Locate the cell with the specified text and output its (x, y) center coordinate. 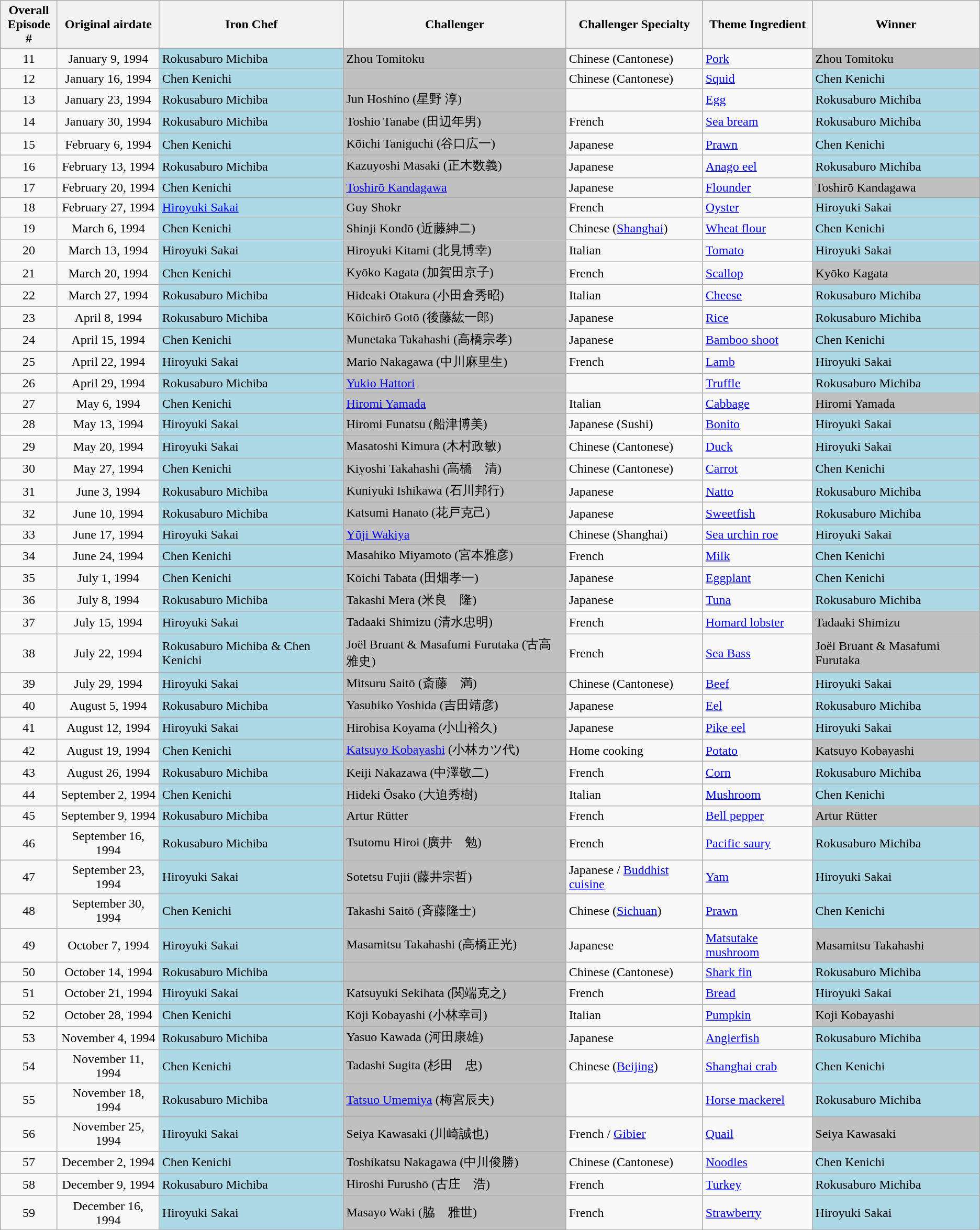
September 23, 1994 (108, 877)
Kazuyoshi Masaki (正木数義) (454, 166)
Katsumi Hanato (花戸克己) (454, 514)
Flounder (758, 187)
December 16, 1994 (108, 1212)
February 6, 1994 (108, 144)
October 28, 1994 (108, 1015)
Challenger Specialty (634, 25)
January 16, 1994 (108, 79)
17 (29, 187)
Guy Shokr (454, 207)
December 9, 1994 (108, 1185)
May 13, 1994 (108, 424)
June 3, 1994 (108, 491)
Duck (758, 447)
46 (29, 843)
Toshio Tanabe (田辺年男) (454, 122)
Chinese (Beijing) (634, 1066)
Yasuhiko Yoshida (吉田靖彦) (454, 706)
18 (29, 207)
March 27, 1994 (108, 295)
Masatoshi Kimura (木村政敏) (454, 447)
September 16, 1994 (108, 843)
Sotetsu Fujii (藤井宗哲) (454, 877)
Mitsuru Saitō (斎藤 満) (454, 684)
Potato (758, 751)
27 (29, 403)
Lamb (758, 362)
Pork (758, 59)
October 7, 1994 (108, 945)
Egg (758, 99)
July 29, 1994 (108, 684)
37 (29, 623)
Rice (758, 318)
August 12, 1994 (108, 729)
Joël Bruant & Masafumi Furutaka (古高雅史) (454, 653)
Pike eel (758, 729)
February 13, 1994 (108, 166)
Iron Chef (251, 25)
Tatsuo Umemiya (梅宮辰夫) (454, 1100)
October 21, 1994 (108, 993)
Sweetfish (758, 514)
January 23, 1994 (108, 99)
Kōji Kobayashi (小林幸司) (454, 1015)
49 (29, 945)
OverallEpisode # (29, 25)
Munetaka Takahashi (高橋宗孝) (454, 340)
Anglerfish (758, 1037)
36 (29, 600)
Rokusaburo Michiba & Chen Kenichi (251, 653)
Mushroom (758, 795)
Challenger (454, 25)
Bread (758, 993)
48 (29, 911)
44 (29, 795)
Beef (758, 684)
31 (29, 491)
Pacific saury (758, 843)
Anago eel (758, 166)
Japanese (Sushi) (634, 424)
Kōichirō Gotō (後藤紘一郎) (454, 318)
Strawberry (758, 1212)
Kōichi Taniguchi (谷口広一) (454, 144)
13 (29, 99)
March 13, 1994 (108, 251)
Tsutomu Hiroi (廣井 勉) (454, 843)
March 20, 1994 (108, 273)
September 30, 1994 (108, 911)
Matsutake mushroom (758, 945)
July 8, 1994 (108, 600)
20 (29, 251)
November 4, 1994 (108, 1037)
29 (29, 447)
Hiroyuki Kitami (北見博幸) (454, 251)
Homard lobster (758, 623)
26 (29, 383)
Seiya Kawasaki (896, 1134)
Sea bream (758, 122)
24 (29, 340)
Winner (896, 25)
Squid (758, 79)
38 (29, 653)
41 (29, 729)
Oyster (758, 207)
11 (29, 59)
Mario Nakagawa (中川麻里生) (454, 362)
Katsuyo Kobayashi (896, 751)
47 (29, 877)
Pumpkin (758, 1015)
33 (29, 534)
April 8, 1994 (108, 318)
Sea Bass (758, 653)
Scallop (758, 273)
22 (29, 295)
Theme Ingredient (758, 25)
43 (29, 773)
28 (29, 424)
53 (29, 1037)
February 20, 1994 (108, 187)
58 (29, 1185)
January 30, 1994 (108, 122)
Bonito (758, 424)
December 2, 1994 (108, 1162)
Masayo Waki (脇 雅世) (454, 1212)
January 9, 1994 (108, 59)
Shark fin (758, 972)
16 (29, 166)
Natto (758, 491)
August 5, 1994 (108, 706)
50 (29, 972)
Hideaki Otakura (小田倉秀昭) (454, 295)
November 25, 1994 (108, 1134)
June 24, 1994 (108, 556)
32 (29, 514)
April 22, 1994 (108, 362)
November 18, 1994 (108, 1100)
Jun Hoshino (星野 淳) (454, 99)
14 (29, 122)
Toshikatsu Nakagawa (中川俊勝) (454, 1162)
Eel (758, 706)
21 (29, 273)
Tadashi Sugita (杉田 忠) (454, 1066)
Shanghai crab (758, 1066)
34 (29, 556)
September 2, 1994 (108, 795)
Katsuyuki Sekihata (関端克之) (454, 993)
Masamitsu Takahashi (896, 945)
August 26, 1994 (108, 773)
Kuniyuki Ishikawa (石川邦行) (454, 491)
Keiji Nakazawa (中澤敬二) (454, 773)
May 6, 1994 (108, 403)
30 (29, 469)
Carrot (758, 469)
Corn (758, 773)
July 15, 1994 (108, 623)
Hideki Ōsako (大迫秀樹) (454, 795)
Tomato (758, 251)
23 (29, 318)
Joël Bruant & Masafumi Furutaka (896, 653)
Home cooking (634, 751)
November 11, 1994 (108, 1066)
September 9, 1994 (108, 816)
March 6, 1994 (108, 228)
Kyōko Kagata (896, 273)
25 (29, 362)
Masamitsu Takahashi (高橋正光) (454, 945)
Truffle (758, 383)
51 (29, 993)
Chinese (Sichuan) (634, 911)
Tuna (758, 600)
Kiyoshi Takahashi (高橋 清) (454, 469)
55 (29, 1100)
15 (29, 144)
Tadaaki Shimizu (清水忠明) (454, 623)
Cabbage (758, 403)
Hiroshi Furushō (古庄 浩) (454, 1185)
Bell pepper (758, 816)
Turkey (758, 1185)
57 (29, 1162)
Yukio Hattori (454, 383)
Kōichi Tabata (田畑孝一) (454, 578)
Japanese / Buddhist cuisine (634, 877)
45 (29, 816)
19 (29, 228)
Yam (758, 877)
12 (29, 79)
59 (29, 1212)
Horse mackerel (758, 1100)
52 (29, 1015)
54 (29, 1066)
May 27, 1994 (108, 469)
Seiya Kawasaki (川崎誠也) (454, 1134)
Tadaaki Shimizu (896, 623)
40 (29, 706)
Cheese (758, 295)
Katsuyo Kobayashi (小林カツ代) (454, 751)
August 19, 1994 (108, 751)
Milk (758, 556)
April 15, 1994 (108, 340)
February 27, 1994 (108, 207)
Yūji Wakiya (454, 534)
French / Gibier (634, 1134)
Hiromi Funatsu (船津博美) (454, 424)
Original airdate (108, 25)
Hirohisa Koyama (小山裕久) (454, 729)
Eggplant (758, 578)
July 22, 1994 (108, 653)
Yasuo Kawada (河田康雄) (454, 1037)
56 (29, 1134)
Masahiko Miyamoto (宮本雅彦) (454, 556)
Bamboo shoot (758, 340)
Kyōko Kagata (加賀田京子) (454, 273)
April 29, 1994 (108, 383)
May 20, 1994 (108, 447)
Shinji Kondō (近藤紳二) (454, 228)
July 1, 1994 (108, 578)
35 (29, 578)
Quail (758, 1134)
June 17, 1994 (108, 534)
39 (29, 684)
October 14, 1994 (108, 972)
Noodles (758, 1162)
42 (29, 751)
Takashi Mera (米良 隆) (454, 600)
June 10, 1994 (108, 514)
Takashi Saitō (斉藤隆士) (454, 911)
Wheat flour (758, 228)
Koji Kobayashi (896, 1015)
Sea urchin roe (758, 534)
